Return the (X, Y) coordinate for the center point of the cell that contains the specified text.  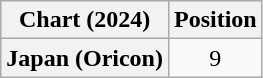
9 (215, 58)
Chart (2024) (85, 20)
Japan (Oricon) (85, 58)
Position (215, 20)
